Determine the (x, y) coordinate at the center of the cell enclosing the given text.  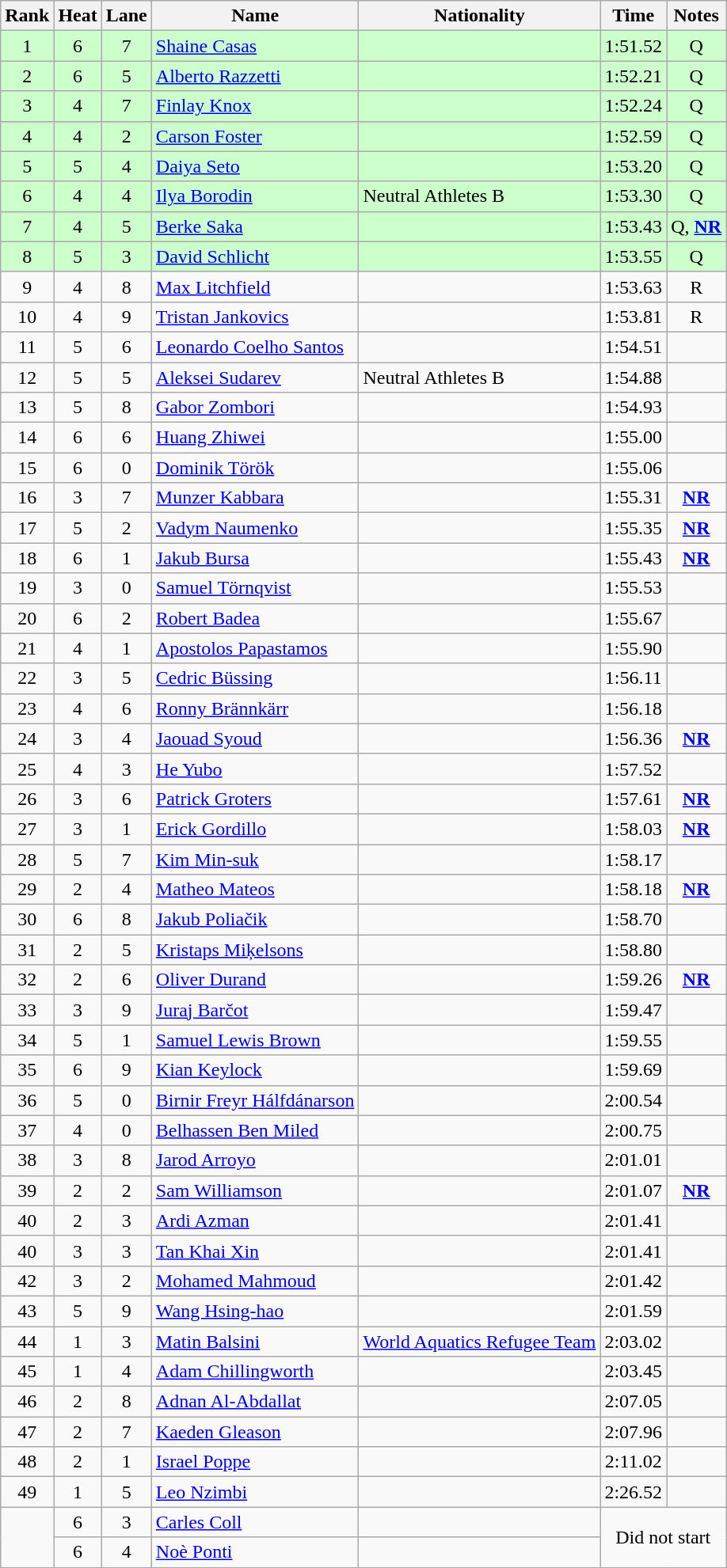
43 (27, 1311)
36 (27, 1100)
Wang Hsing-hao (255, 1311)
1:56.11 (634, 678)
28 (27, 859)
Matin Balsini (255, 1342)
47 (27, 1432)
26 (27, 799)
Adam Chillingworth (255, 1372)
27 (27, 829)
1:57.61 (634, 799)
1:58.17 (634, 859)
1:54.93 (634, 408)
World Aquatics Refugee Team (480, 1342)
2:03.02 (634, 1342)
Sam Williamson (255, 1190)
1:59.69 (634, 1070)
16 (27, 498)
1:59.55 (634, 1040)
1:56.36 (634, 738)
Rank (27, 16)
Samuel Törnqvist (255, 588)
45 (27, 1372)
Belhassen Ben Miled (255, 1130)
1:52.21 (634, 76)
Jaouad Syoud (255, 738)
2:00.54 (634, 1100)
Heat (78, 16)
Leo Nzimbi (255, 1492)
2:07.05 (634, 1402)
25 (27, 769)
Did not start (664, 1537)
2:11.02 (634, 1462)
12 (27, 378)
Kaeden Gleason (255, 1432)
Max Litchfield (255, 287)
15 (27, 468)
Lane (127, 16)
Kristaps Miķelsons (255, 950)
49 (27, 1492)
Tristan Jankovics (255, 317)
37 (27, 1130)
21 (27, 648)
1:54.88 (634, 378)
24 (27, 738)
Birnir Freyr Hálfdánarson (255, 1100)
Ronny Brännkärr (255, 708)
22 (27, 678)
1:53.20 (634, 166)
23 (27, 708)
1:56.18 (634, 708)
1:55.00 (634, 438)
20 (27, 618)
Gabor Zombori (255, 408)
2:03.45 (634, 1372)
42 (27, 1281)
Vadym Naumenko (255, 528)
1:55.35 (634, 528)
2:01.07 (634, 1190)
He Yubo (255, 769)
Huang Zhiwei (255, 438)
1:57.52 (634, 769)
Kian Keylock (255, 1070)
14 (27, 438)
Apostolos Papastamos (255, 648)
38 (27, 1160)
2:01.01 (634, 1160)
Matheo Mateos (255, 890)
Robert Badea (255, 618)
Ilya Borodin (255, 196)
Juraj Barčot (255, 1010)
Notes (697, 16)
1:55.43 (634, 558)
1:51.52 (634, 46)
Oliver Durand (255, 980)
10 (27, 317)
Mohamed Mahmoud (255, 1281)
31 (27, 950)
1:59.47 (634, 1010)
1:58.70 (634, 920)
1:58.03 (634, 829)
David Schlicht (255, 256)
Adnan Al-Abdallat (255, 1402)
11 (27, 347)
1:53.43 (634, 226)
46 (27, 1402)
32 (27, 980)
Nationality (480, 16)
39 (27, 1190)
Cedric Büssing (255, 678)
35 (27, 1070)
29 (27, 890)
2:00.75 (634, 1130)
Finlay Knox (255, 106)
Daiya Seto (255, 166)
1:53.63 (634, 287)
Jakub Poliačik (255, 920)
Ardi Azman (255, 1221)
Erick Gordillo (255, 829)
Israel Poppe (255, 1462)
Alberto Razzetti (255, 76)
1:52.59 (634, 136)
Patrick Groters (255, 799)
Jarod Arroyo (255, 1160)
Noè Ponti (255, 1552)
1:55.06 (634, 468)
Samuel Lewis Brown (255, 1040)
1:55.53 (634, 588)
Dominik Török (255, 468)
1:55.90 (634, 648)
1:53.30 (634, 196)
1:55.31 (634, 498)
1:54.51 (634, 347)
Q, NR (697, 226)
Tan Khai Xin (255, 1251)
30 (27, 920)
Time (634, 16)
Munzer Kabbara (255, 498)
1:55.67 (634, 618)
1:59.26 (634, 980)
Leonardo Coelho Santos (255, 347)
34 (27, 1040)
18 (27, 558)
2:01.42 (634, 1281)
1:58.80 (634, 950)
Carles Coll (255, 1522)
2:26.52 (634, 1492)
Kim Min-suk (255, 859)
2:07.96 (634, 1432)
17 (27, 528)
Carson Foster (255, 136)
1:53.81 (634, 317)
44 (27, 1342)
1:52.24 (634, 106)
2:01.59 (634, 1311)
Name (255, 16)
48 (27, 1462)
19 (27, 588)
1:58.18 (634, 890)
Aleksei Sudarev (255, 378)
13 (27, 408)
33 (27, 1010)
Berke Saka (255, 226)
1:53.55 (634, 256)
Shaine Casas (255, 46)
Jakub Bursa (255, 558)
